Search for the cell housing the specified text and yield its [X, Y] center coordinate. 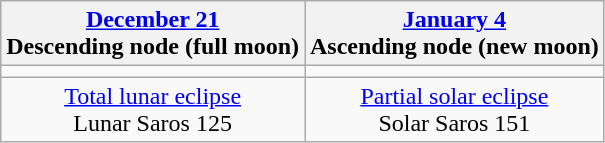
January 4Ascending node (new moon) [454, 34]
Total lunar eclipseLunar Saros 125 [153, 110]
December 21Descending node (full moon) [153, 34]
Partial solar eclipseSolar Saros 151 [454, 110]
